From the cell containing the given text, extract its center point as [X, Y] coordinate. 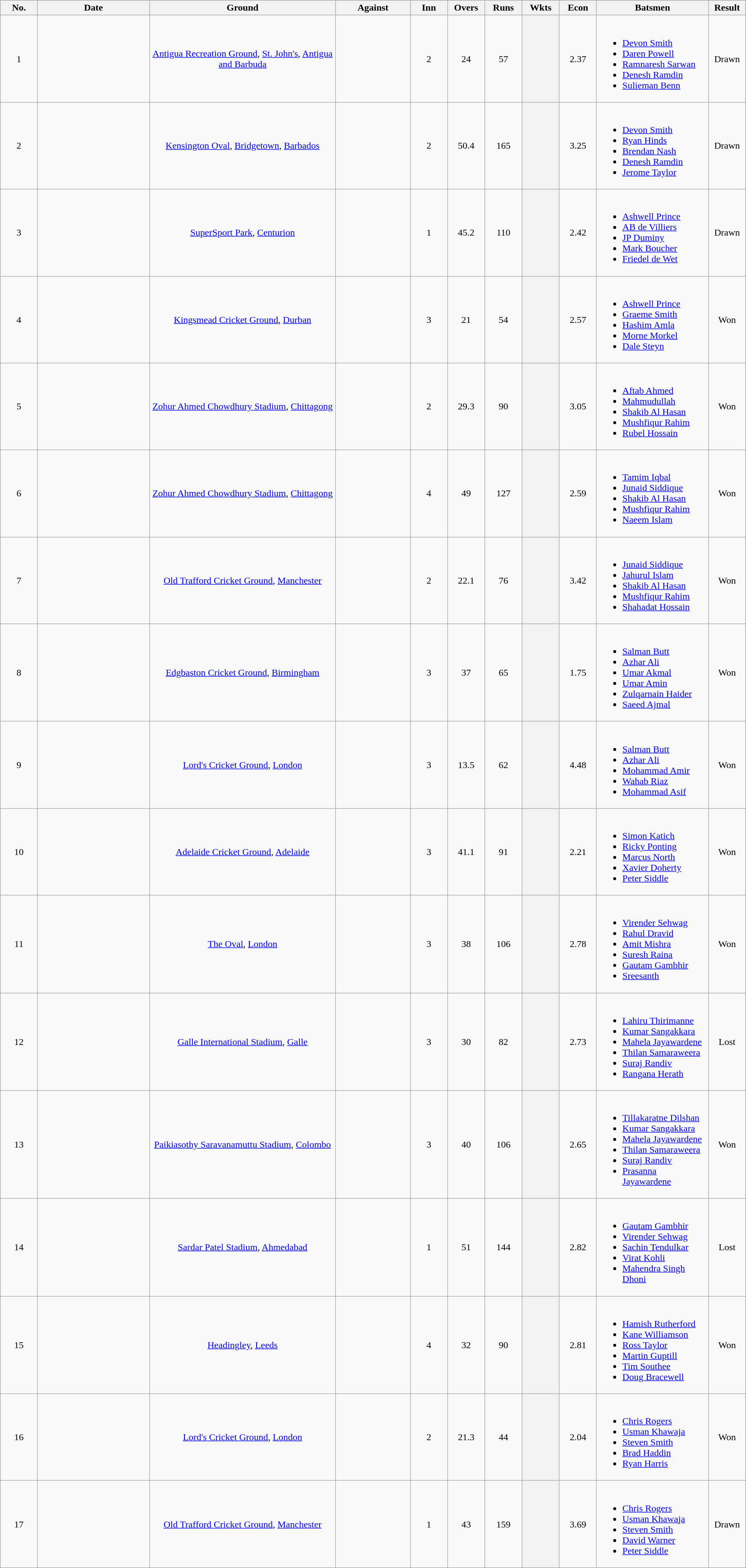
14 [19, 1247]
3.25 [578, 146]
3.42 [578, 580]
Hamish RutherfordKane WilliamsonRoss TaylorMartin GuptillTim SoutheeDoug Bracewell [652, 1345]
Devon SmithRyan HindsBrendan NashDenesh RamdinJerome Taylor [652, 146]
91 [504, 852]
Simon KatichRicky PontingMarcus NorthXavier DohertyPeter Siddle [652, 852]
Galle International Stadium, Galle [243, 1041]
Salman ButtAzhar AliUmar AkmalUmar AminZulqarnain HaiderSaeed Ajmal [652, 673]
2.78 [578, 944]
29.3 [466, 407]
4.48 [578, 765]
38 [466, 944]
Aftab AhmedMahmudullahShakib Al HasanMushfiqur RahimRubel Hossain [652, 407]
SuperSport Park, Centurion [243, 233]
32 [466, 1345]
51 [466, 1247]
Inn [429, 8]
2.82 [578, 1247]
Sardar Patel Stadium, Ahmedabad [243, 1247]
12 [19, 1041]
54 [504, 319]
Antigua Recreation Ground, St. John's, Antigua and Barbuda [243, 59]
65 [504, 673]
Headingley, Leeds [243, 1345]
41.1 [466, 852]
127 [504, 493]
Chris RogersUsman KhawajaSteven SmithBrad HaddinRyan Harris [652, 1437]
9 [19, 765]
37 [466, 673]
3.69 [578, 1524]
Kensington Oval, Bridgetown, Barbados [243, 146]
44 [504, 1437]
2.21 [578, 852]
1.75 [578, 673]
The Oval, London [243, 944]
40 [466, 1144]
13.5 [466, 765]
76 [504, 580]
Runs [504, 8]
Ashwell PrinceAB de VilliersJP DuminyMark BoucherFriedel de Wet [652, 233]
11 [19, 944]
50.4 [466, 146]
No. [19, 8]
2.37 [578, 59]
Overs [466, 8]
Ashwell PrinceGraeme SmithHashim AmlaMorne MorkelDale Steyn [652, 319]
82 [504, 1041]
49 [466, 493]
21.3 [466, 1437]
2.04 [578, 1437]
43 [466, 1524]
Ground [243, 8]
10 [19, 852]
22.1 [466, 580]
2.59 [578, 493]
2.73 [578, 1041]
30 [466, 1041]
144 [504, 1247]
2.57 [578, 319]
7 [19, 580]
24 [466, 59]
16 [19, 1437]
2.81 [578, 1345]
21 [466, 319]
Tamim IqbalJunaid SiddiqueShakib Al HasanMushfiqur RahimNaeem Islam [652, 493]
Against [373, 8]
165 [504, 146]
Gautam GambhirVirender SehwagSachin TendulkarVirat KohliMahendra Singh Dhoni [652, 1247]
Junaid SiddiqueJahurul IslamShakib Al HasanMushfiqur RahimShahadat Hossain [652, 580]
Chris RogersUsman KhawajaSteven SmithDavid WarnerPeter Siddle [652, 1524]
Result [727, 8]
Batsmen [652, 8]
Adelaide Cricket Ground, Adelaide [243, 852]
Lahiru ThirimanneKumar SangakkaraMahela JayawardeneThilan SamaraweeraSuraj RandivRangana Herath [652, 1041]
Edgbaston Cricket Ground, Birmingham [243, 673]
57 [504, 59]
8 [19, 673]
6 [19, 493]
Tillakaratne DilshanKumar SangakkaraMahela JayawardeneThilan SamaraweeraSuraj RandivPrasanna Jayawardene [652, 1144]
13 [19, 1144]
45.2 [466, 233]
Date [93, 8]
Salman ButtAzhar AliMohammad AmirWahab RiazMohammad Asif [652, 765]
2.65 [578, 1144]
Devon SmithDaren PowellRamnaresh SarwanDenesh RamdinSulieman Benn [652, 59]
110 [504, 233]
5 [19, 407]
3.05 [578, 407]
62 [504, 765]
159 [504, 1524]
Econ [578, 8]
2.42 [578, 233]
17 [19, 1524]
Paikiasothy Saravanamuttu Stadium, Colombo [243, 1144]
15 [19, 1345]
Kingsmead Cricket Ground, Durban [243, 319]
Virender SehwagRahul DravidAmit MishraSuresh RainaGautam GambhirSreesanth [652, 944]
Wkts [541, 8]
